Pinpoint the cell where the given text exists, returning its (X, Y) midpoint coordinate. 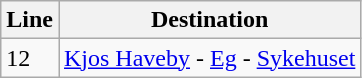
Kjos Haveby - Eg - Sykehuset (209, 58)
12 (30, 58)
Line (30, 20)
Destination (209, 20)
